Find where the given text appears and provide that cell's center as [x, y] coordinate. 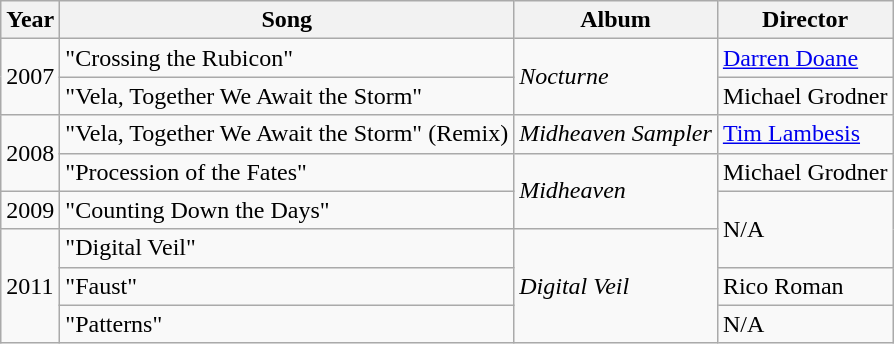
"Crossing the Rubicon" [287, 58]
"Digital Veil" [287, 248]
"Faust" [287, 286]
Tim Lambesis [805, 134]
"Procession of the Fates" [287, 172]
"Vela, Together We Await the Storm" (Remix) [287, 134]
2007 [30, 77]
Song [287, 20]
Darren Doane [805, 58]
Album [616, 20]
Director [805, 20]
Midheaven [616, 191]
Nocturne [616, 77]
"Patterns" [287, 324]
Midheaven Sampler [616, 134]
2009 [30, 210]
"Counting Down the Days" [287, 210]
Year [30, 20]
2008 [30, 153]
Digital Veil [616, 286]
"Vela, Together We Await the Storm" [287, 96]
2011 [30, 286]
Rico Roman [805, 286]
